Capture the cell that displays the provided text and extract its [X, Y] central coordinate. 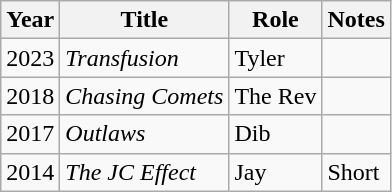
2017 [30, 134]
The JC Effect [144, 172]
Outlaws [144, 134]
Short [356, 172]
Notes [356, 20]
Title [144, 20]
The Rev [276, 96]
2014 [30, 172]
Year [30, 20]
2023 [30, 58]
2018 [30, 96]
Chasing Comets [144, 96]
Dib [276, 134]
Role [276, 20]
Tyler [276, 58]
Jay [276, 172]
Transfusion [144, 58]
